Provide the (X, Y) coordinate of the cell's center where the given text is located.  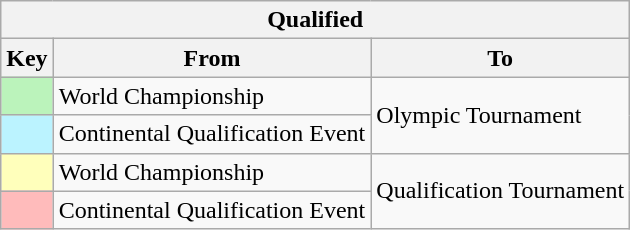
Olympic Tournament (500, 115)
Key (27, 58)
Qualification Tournament (500, 191)
Qualified (316, 20)
To (500, 58)
From (212, 58)
